Provide the (X, Y) coordinate of the cell's center where the given text is located.  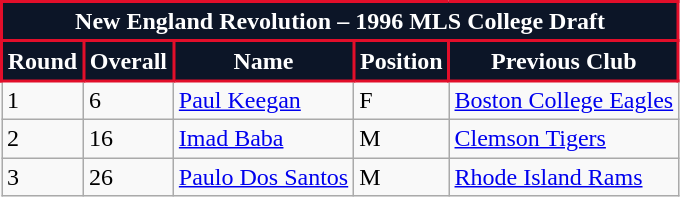
New England Revolution – 1996 MLS College Draft (340, 22)
Round (43, 61)
16 (128, 138)
3 (43, 177)
Clemson Tigers (564, 138)
6 (128, 100)
Overall (128, 61)
Previous Club (564, 61)
F (402, 100)
Paul Keegan (263, 100)
1 (43, 100)
Position (402, 61)
26 (128, 177)
Boston College Eagles (564, 100)
Paulo Dos Santos (263, 177)
Rhode Island Rams (564, 177)
Name (263, 61)
Imad Baba (263, 138)
2 (43, 138)
